Return [X, Y] of the center of cell containing provided text 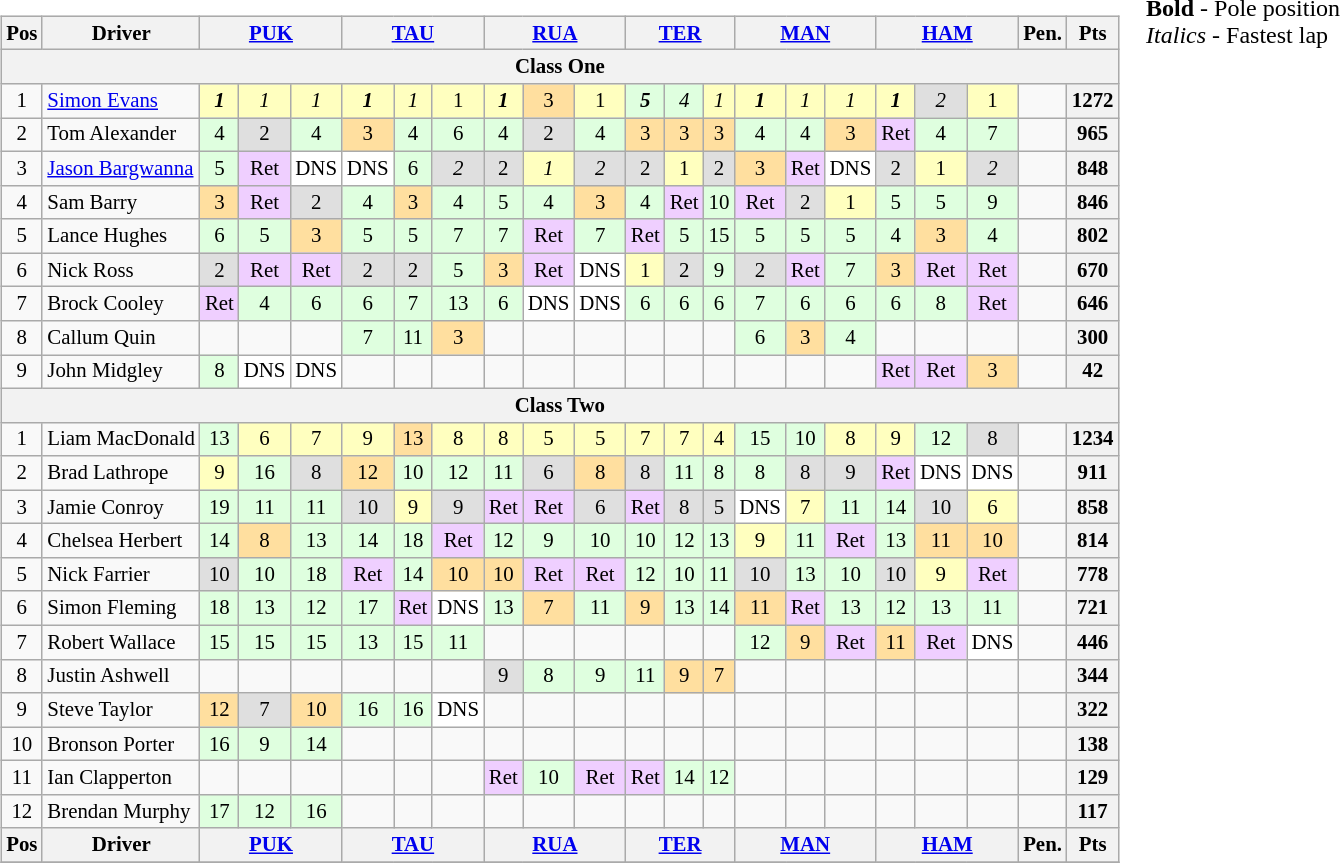
Steve Taylor [121, 710]
Tom Alexander [121, 135]
344 [1093, 676]
446 [1093, 642]
117 [1093, 812]
Brock Cooley [121, 304]
Nick Ross [121, 270]
Class Two [560, 405]
322 [1093, 710]
Jason Bargwanna [121, 168]
Justin Ashwell [121, 676]
846 [1093, 202]
Class One [560, 67]
Jamie Conroy [121, 507]
Chelsea Herbert [121, 541]
1234 [1093, 439]
19 [220, 507]
Callum Quin [121, 338]
42 [1093, 372]
778 [1093, 575]
129 [1093, 778]
670 [1093, 270]
802 [1093, 236]
Simon Fleming [121, 608]
1272 [1093, 101]
848 [1093, 168]
Simon Evans [121, 101]
Liam MacDonald [121, 439]
911 [1093, 473]
858 [1093, 507]
Brad Lathrope [121, 473]
Nick Farrier [121, 575]
Robert Wallace [121, 642]
Sam Barry [121, 202]
John Midgley [121, 372]
Lance Hughes [121, 236]
646 [1093, 304]
138 [1093, 744]
965 [1093, 135]
Bronson Porter [121, 744]
Ian Clapperton [121, 778]
814 [1093, 541]
Brendan Murphy [121, 812]
721 [1093, 608]
300 [1093, 338]
